Return [X, Y] of the center of cell containing provided text 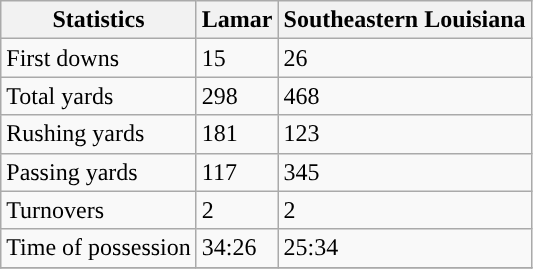
298 [237, 96]
15 [237, 58]
34:26 [237, 248]
26 [404, 58]
Southeastern Louisiana [404, 20]
Passing yards [99, 172]
123 [404, 134]
Lamar [237, 20]
First downs [99, 58]
Time of possession [99, 248]
Rushing yards [99, 134]
468 [404, 96]
117 [237, 172]
Statistics [99, 20]
Total yards [99, 96]
Turnovers [99, 210]
345 [404, 172]
181 [237, 134]
25:34 [404, 248]
